Find where the given text appears and provide that cell's center as (x, y) coordinate. 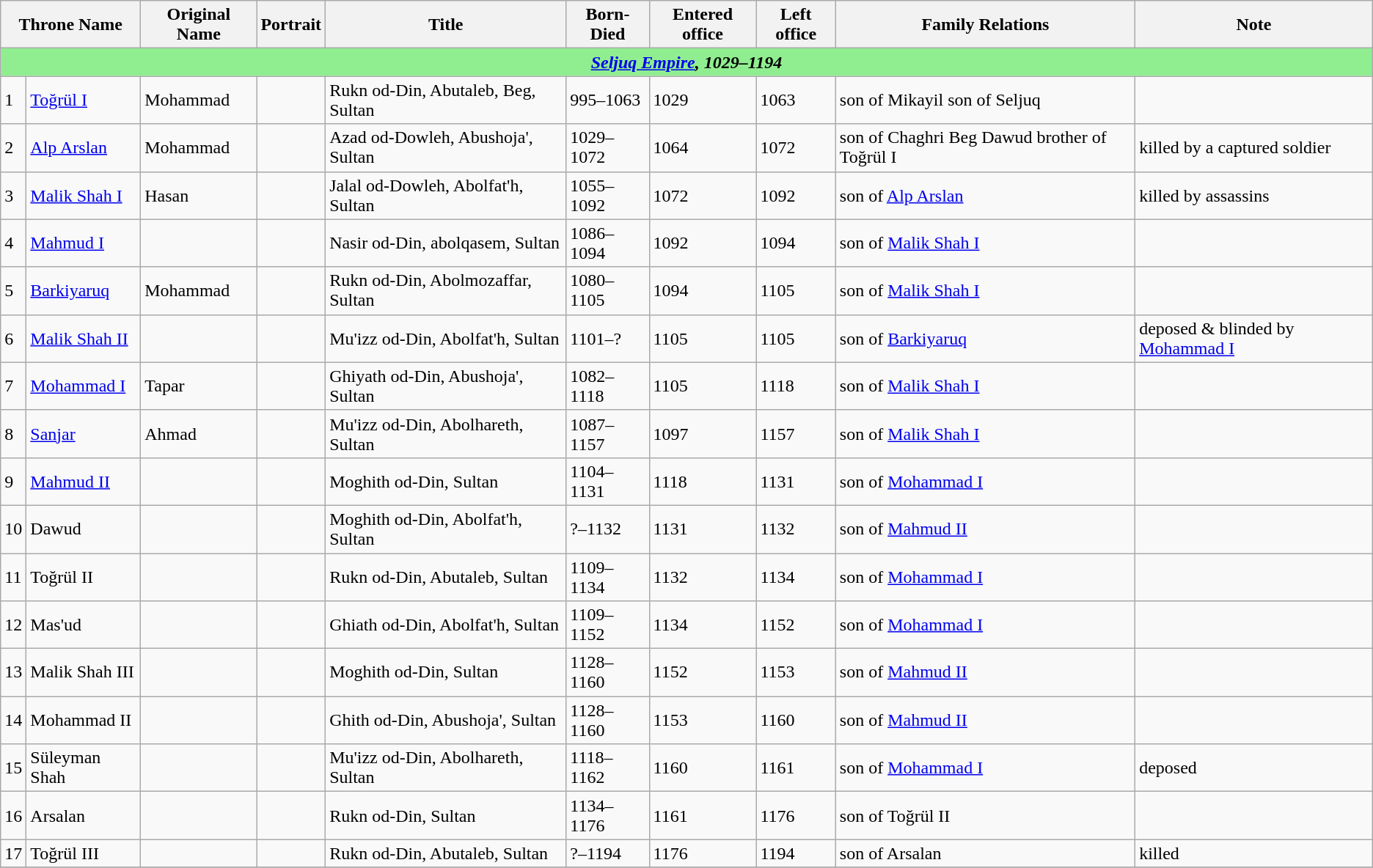
deposed & blinded by Mohammad I (1254, 339)
10 (13, 529)
Toğrül II (84, 576)
?–1132 (607, 529)
Rukn od-Din, Sultan (446, 815)
killed by assassins (1254, 195)
1029 (703, 100)
Toğrül III (84, 853)
4 (13, 243)
1064 (703, 148)
Jalal od-Dowleh, Abolfat'h, Sultan (446, 195)
1134–1176 (607, 815)
son of Chaghri Beg Dawud brother of Toğrül I (985, 148)
15 (13, 768)
1082–1118 (607, 386)
Title (446, 25)
Ghith od-Din, Abushoja', Sultan (446, 720)
16 (13, 815)
17 (13, 853)
1029–1072 (607, 148)
Ghiath od-Din, Abolfat'h, Sultan (446, 625)
Hasan (199, 195)
killed (1254, 853)
Left office (796, 25)
son of Alp Arslan (985, 195)
Malik Shah II (84, 339)
Malik Shah III (84, 673)
Malik Shah I (84, 195)
11 (13, 576)
5 (13, 290)
13 (13, 673)
1104–1131 (607, 481)
Moghith od-Din, Abolfat'h, Sultan (446, 529)
Arsalan (84, 815)
12 (13, 625)
Alp Arslan (84, 148)
Azad od-Dowleh, Abushoja', Sultan (446, 148)
1086–1094 (607, 243)
1118–1162 (607, 768)
1109–1152 (607, 625)
Toğrül I (84, 100)
7 (13, 386)
Dawud (84, 529)
Tapar (199, 386)
Süleyman Shah (84, 768)
Portrait (291, 25)
1194 (796, 853)
Mohammad II (84, 720)
6 (13, 339)
Seljuq Empire, 1029–1194 (686, 62)
Mohammad I (84, 386)
Mahmud II (84, 481)
?–1194 (607, 853)
Original Name (199, 25)
Note (1254, 25)
1055–1092 (607, 195)
Mu'izz od-Din, Abolfat'h, Sultan (446, 339)
1109–1134 (607, 576)
1080–1105 (607, 290)
son of Arsalan (985, 853)
son of Mikayil son of Seljuq (985, 100)
995–1063 (607, 100)
3 (13, 195)
Barkiyaruq (84, 290)
14 (13, 720)
9 (13, 481)
1097 (703, 434)
Family Relations (985, 25)
Rukn od-Din, Abolmozaffar, Sultan (446, 290)
Ahmad (199, 434)
killed by a captured soldier (1254, 148)
1157 (796, 434)
1063 (796, 100)
Nasir od-Din, abolqasem, Sultan (446, 243)
Mas'ud (84, 625)
Rukn od-Din, Abutaleb, Beg, Sultan (446, 100)
2 (13, 148)
deposed (1254, 768)
Throne Name (70, 25)
1087–1157 (607, 434)
1 (13, 100)
1101–? (607, 339)
Mahmud I (84, 243)
son of Toğrül II (985, 815)
son of Barkiyaruq (985, 339)
Born-Died (607, 25)
Entered office (703, 25)
8 (13, 434)
Sanjar (84, 434)
Ghiyath od-Din, Abushoja', Sultan (446, 386)
